Determine the [x, y] coordinate at the center of the cell enclosing the given text.  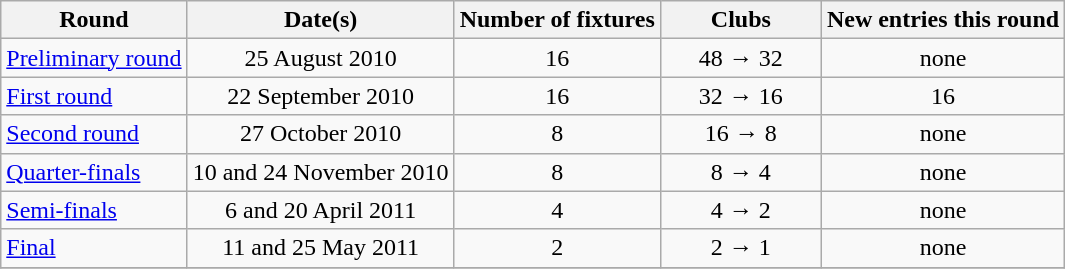
4 [557, 210]
New entries this round [942, 20]
8 → 4 [740, 172]
Second round [94, 134]
16 → 8 [740, 134]
Number of fixtures [557, 20]
11 and 25 May 2011 [320, 248]
Date(s) [320, 20]
48 → 32 [740, 58]
27 October 2010 [320, 134]
10 and 24 November 2010 [320, 172]
Round [94, 20]
Preliminary round [94, 58]
Semi-finals [94, 210]
2 → 1 [740, 248]
2 [557, 248]
6 and 20 April 2011 [320, 210]
Quarter-finals [94, 172]
Final [94, 248]
4 → 2 [740, 210]
32 → 16 [740, 96]
Clubs [740, 20]
25 August 2010 [320, 58]
22 September 2010 [320, 96]
First round [94, 96]
